Provide the (X, Y) coordinate of the cell's center where the given text is located.  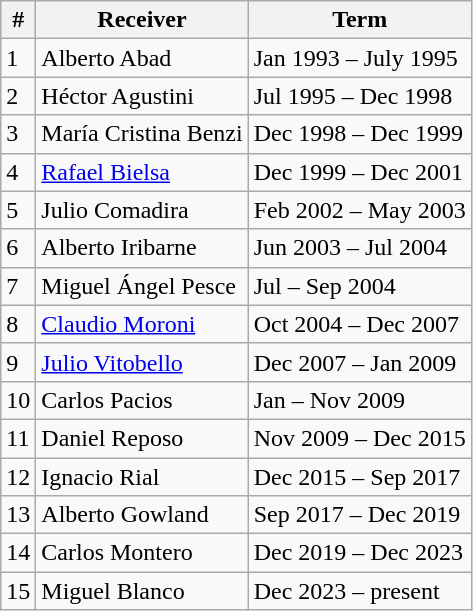
Héctor Agustini (142, 96)
Dec 2007 – Jan 2009 (360, 362)
# (18, 20)
9 (18, 362)
Alberto Abad (142, 58)
6 (18, 248)
Alberto Gowland (142, 515)
Jun 2003 – Jul 2004 (360, 248)
Ignacio Rial (142, 477)
Jan 1993 – July 1995 (360, 58)
3 (18, 134)
Miguel Ángel Pesce (142, 286)
2 (18, 96)
Carlos Montero (142, 553)
Receiver (142, 20)
Sep 2017 – Dec 2019 (360, 515)
Claudio Moroni (142, 324)
Dec 2019 – Dec 2023 (360, 553)
7 (18, 286)
Alberto Iribarne (142, 248)
Dec 1998 – Dec 1999 (360, 134)
María Cristina Benzi (142, 134)
Jul 1995 – Dec 1998 (360, 96)
Dec 1999 – Dec 2001 (360, 172)
12 (18, 477)
4 (18, 172)
13 (18, 515)
Daniel Reposo (142, 438)
15 (18, 591)
Term (360, 20)
Nov 2009 – Dec 2015 (360, 438)
Jul – Sep 2004 (360, 286)
Rafael Bielsa (142, 172)
11 (18, 438)
10 (18, 400)
14 (18, 553)
Dec 2015 – Sep 2017 (360, 477)
Julio Comadira (142, 210)
1 (18, 58)
Dec 2023 – present (360, 591)
5 (18, 210)
Oct 2004 – Dec 2007 (360, 324)
Julio Vitobello (142, 362)
8 (18, 324)
Carlos Pacios (142, 400)
Feb 2002 – May 2003 (360, 210)
Jan – Nov 2009 (360, 400)
Miguel Blanco (142, 591)
